Find where the given text appears and provide that cell's center as [x, y] coordinate. 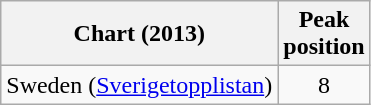
Chart (2013) [140, 34]
Sweden (Sverigetopplistan) [140, 85]
Peakposition [324, 34]
8 [324, 85]
